Capture the cell that displays the provided text and extract its [x, y] central coordinate. 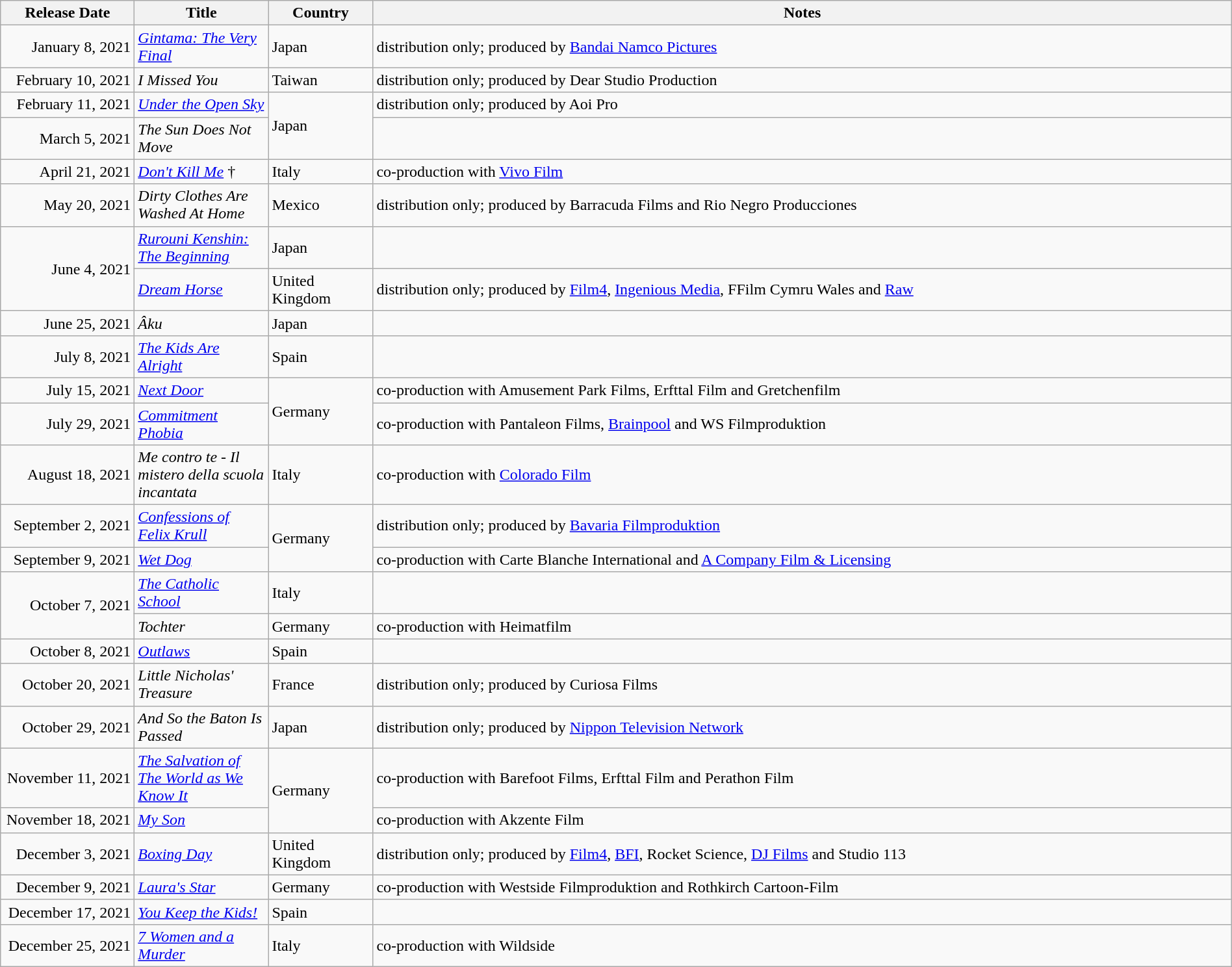
Confessions of Felix Krull [201, 526]
distribution only; produced by Film4, BFI, Rocket Science, DJ Films and Studio 113 [802, 854]
distribution only; produced by Nippon Television Network [802, 727]
co-production with Vivo Film [802, 172]
The Salvation of The World as We Know It [201, 778]
Country [321, 13]
distribution only; produced by Dear Studio Production [802, 80]
July 29, 2021 [68, 424]
Rurouni Kenshin: The Beginning [201, 247]
Tochter [201, 626]
December 9, 2021 [68, 887]
October 29, 2021 [68, 727]
The Catholic School [201, 593]
Little Nicholas' Treasure [201, 685]
Dirty Clothes Are Washed At Home [201, 205]
December 25, 2021 [68, 945]
The Kids Are Alright [201, 356]
October 20, 2021 [68, 685]
co-production with Amusement Park Films, Erfttal Film and Gretchenfilm [802, 390]
Âku [201, 323]
December 3, 2021 [68, 854]
Mexico [321, 205]
Notes [802, 13]
Release Date [68, 13]
Don't Kill Me † [201, 172]
co-production with Colorado Film [802, 475]
co-production with Heimatfilm [802, 626]
co-production with Westside Filmproduktion and Rothkirch Cartoon-Film [802, 887]
January 8, 2021 [68, 47]
November 11, 2021 [68, 778]
December 17, 2021 [68, 912]
Commitment Phobia [201, 424]
My Son [201, 820]
co-production with Akzente Film [802, 820]
And So the Baton Is Passed [201, 727]
October 7, 2021 [68, 606]
7 Women and a Murder [201, 945]
distribution only; produced by Aoi Pro [802, 105]
Gintama: The Very Final [201, 47]
distribution only; produced by Bandai Namco Pictures [802, 47]
September 9, 2021 [68, 560]
November 18, 2021 [68, 820]
July 8, 2021 [68, 356]
distribution only; produced by Curiosa Films [802, 685]
June 25, 2021 [68, 323]
The Sun Does Not Move [201, 138]
Under the Open Sky [201, 105]
France [321, 685]
Title [201, 13]
distribution only; produced by Barracuda Films and Rio Negro Producciones [802, 205]
February 11, 2021 [68, 105]
co-production with Barefoot Films, Erfttal Film and Perathon Film [802, 778]
February 10, 2021 [68, 80]
August 18, 2021 [68, 475]
Wet Dog [201, 560]
You Keep the Kids! [201, 912]
Next Door [201, 390]
April 21, 2021 [68, 172]
June 4, 2021 [68, 268]
Outlaws [201, 651]
September 2, 2021 [68, 526]
I Missed You [201, 80]
distribution only; produced by Film4, Ingenious Media, FFilm Cymru Wales and Raw [802, 290]
distribution only; produced by Bavaria Filmproduktion [802, 526]
May 20, 2021 [68, 205]
March 5, 2021 [68, 138]
Boxing Day [201, 854]
Dream Horse [201, 290]
co-production with Carte Blanche International and A Company Film & Licensing [802, 560]
co-production with Pantaleon Films, Brainpool and WS Filmproduktion [802, 424]
Me contro te - Il mistero della scuola incantata [201, 475]
Laura's Star [201, 887]
co-production with Wildside [802, 945]
Taiwan [321, 80]
July 15, 2021 [68, 390]
October 8, 2021 [68, 651]
